Find where the given text appears and provide that cell's center as (X, Y) coordinate. 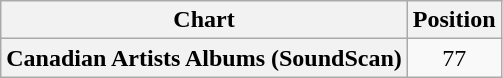
Position (454, 20)
77 (454, 58)
Chart (204, 20)
Canadian Artists Albums (SoundScan) (204, 58)
